Output the [X, Y] coordinate of the center of the cell containing the given text.  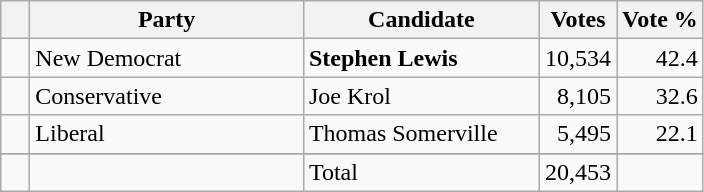
8,105 [578, 96]
20,453 [578, 172]
5,495 [578, 134]
Vote % [660, 20]
Party [167, 20]
Liberal [167, 134]
Conservative [167, 96]
Votes [578, 20]
Candidate [421, 20]
22.1 [660, 134]
10,534 [578, 58]
Thomas Somerville [421, 134]
Stephen Lewis [421, 58]
32.6 [660, 96]
42.4 [660, 58]
Joe Krol [421, 96]
New Democrat [167, 58]
Total [421, 172]
